Scan for the cell matching the given text and deliver its (x, y) coordinate at center. 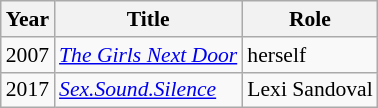
Lexi Sandoval (310, 90)
herself (310, 55)
Title (148, 19)
The Girls Next Door (148, 55)
Role (310, 19)
2017 (28, 90)
2007 (28, 55)
Year (28, 19)
Sex.Sound.Silence (148, 90)
